Search for the cell housing the specified text and yield its (x, y) center coordinate. 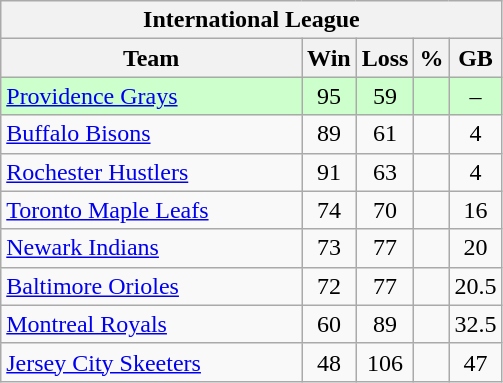
60 (330, 324)
91 (330, 172)
Jersey City Skeeters (152, 362)
Rochester Hustlers (152, 172)
Newark Indians (152, 248)
Montreal Royals (152, 324)
72 (330, 286)
Baltimore Orioles (152, 286)
Providence Grays (152, 96)
63 (385, 172)
% (432, 58)
Toronto Maple Leafs (152, 210)
70 (385, 210)
20 (476, 248)
59 (385, 96)
106 (385, 362)
73 (330, 248)
GB (476, 58)
47 (476, 362)
74 (330, 210)
61 (385, 134)
Buffalo Bisons (152, 134)
16 (476, 210)
32.5 (476, 324)
20.5 (476, 286)
Team (152, 58)
95 (330, 96)
48 (330, 362)
International League (252, 20)
Win (330, 58)
Loss (385, 58)
– (476, 96)
